Determine the [x, y] coordinate at the center of the cell enclosing the given text.  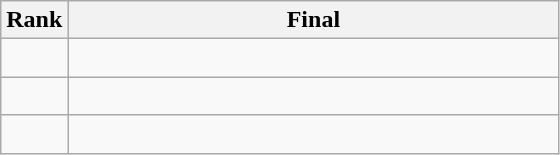
Final [314, 20]
Rank [34, 20]
